Locate the cell with the specified text and output its [x, y] center coordinate. 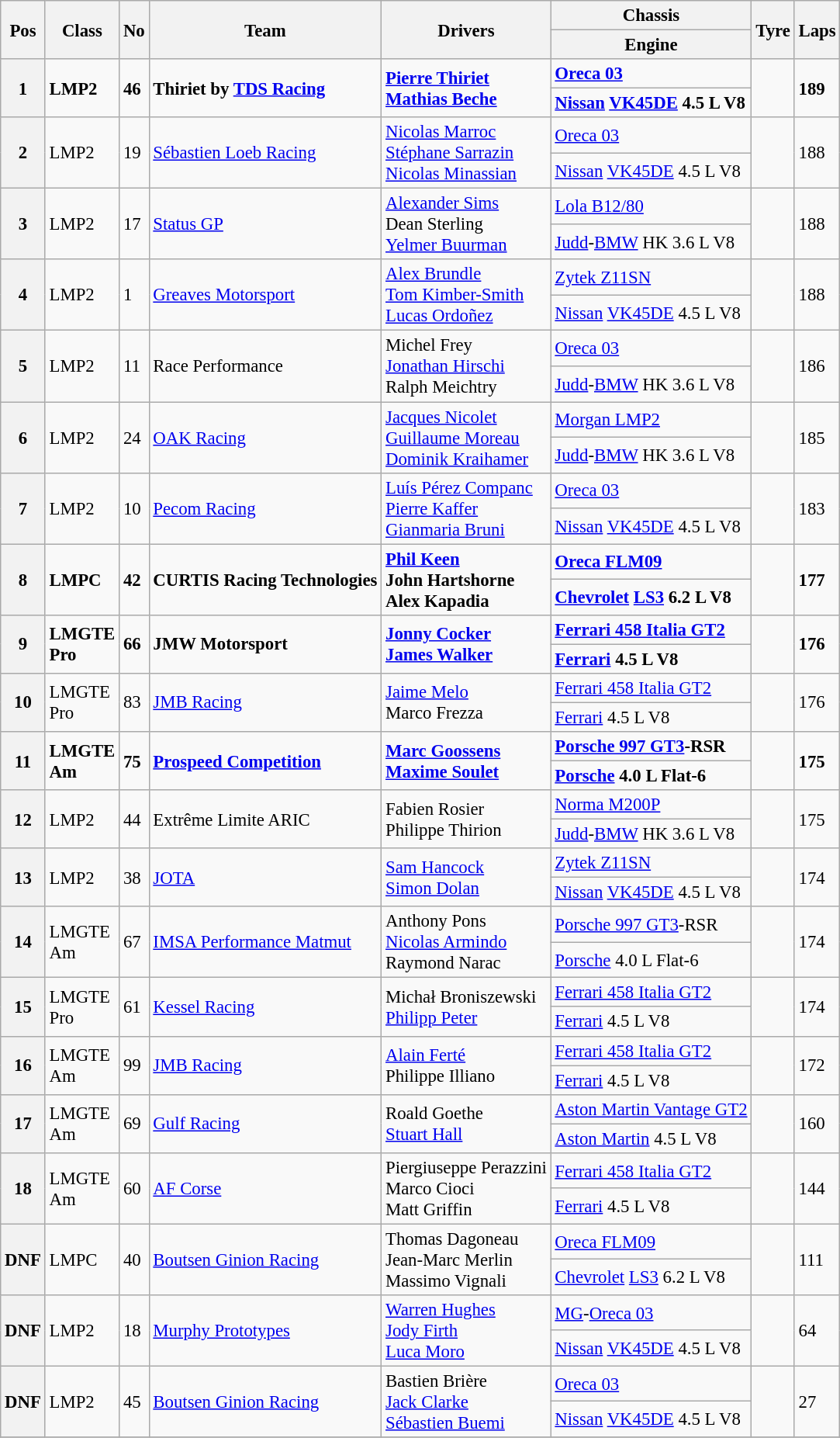
Laps [818, 29]
Thiriet by TDS Racing [265, 88]
IMSA Performance Matmut [265, 942]
Alain Ferté Philippe Illiano [466, 1065]
42 [134, 580]
Pierre Thiriet Mathias Beche [466, 88]
Warren Hughes Jody Firth Luca Moro [466, 1331]
Chassis [652, 16]
38 [134, 877]
99 [134, 1065]
61 [134, 1007]
183 [818, 508]
Lola B12/80 [652, 206]
Drivers [466, 29]
66 [134, 644]
Jonny Cocker James Walker [466, 644]
Fabien Rosier Philippe Thirion [466, 819]
Norma M200P [652, 805]
3 [23, 224]
60 [134, 1189]
45 [134, 1402]
Bastien Brière Jack Clarke Sébastien Buemi [466, 1402]
Thomas Dagoneau Jean-Marc Merlin Massimo Vignali [466, 1260]
69 [134, 1124]
JMW Motorsport [265, 644]
185 [818, 438]
Alexander Sims Dean Sterling Yelmer Buurman [466, 224]
111 [818, 1260]
Nicolas Marroc Stéphane Sarrazin Nicolas Minassian [466, 153]
83 [134, 703]
16 [23, 1065]
Marc Goossens Maxime Soulet [466, 761]
Team [265, 29]
2 [23, 153]
4 [23, 295]
Alex Brundle Tom Kimber-Smith Lucas Ordoñez [466, 295]
Gulf Racing [265, 1124]
OAK Racing [265, 438]
Kessel Racing [265, 1007]
Piergiuseppe Perazzini Marco Cioci Matt Griffin [466, 1189]
13 [23, 877]
12 [23, 819]
5 [23, 366]
Jaime Melo Marco Frezza [466, 703]
CURTIS Racing Technologies [265, 580]
Sam Hancock Simon Dolan [466, 877]
Greaves Motorsport [265, 295]
189 [818, 88]
Status GP [265, 224]
Pecom Racing [265, 508]
Jacques Nicolet Guillaume Moreau Dominik Kraihamer [466, 438]
Pos [23, 29]
Michel Frey Jonathan Hirschi Ralph Meichtry [466, 366]
Anthony Pons Nicolas Armindo Raymond Narac [466, 942]
67 [134, 942]
Class [82, 29]
177 [818, 580]
27 [818, 1402]
19 [134, 153]
Sébastien Loeb Racing [265, 153]
Murphy Prototypes [265, 1331]
160 [818, 1124]
Luís Pérez Companc Pierre Kaffer Gianmaria Bruni [466, 508]
46 [134, 88]
Engine [652, 45]
7 [23, 508]
Phil Keen John Hartshorne Alex Kapadia [466, 580]
No [134, 29]
186 [818, 366]
Extrême Limite ARIC [265, 819]
Michał Broniszewski Philipp Peter [466, 1007]
8 [23, 580]
Aston Martin 4.5 L V8 [652, 1138]
64 [818, 1331]
Roald Goethe Stuart Hall [466, 1124]
24 [134, 438]
Prospeed Competition [265, 761]
Race Performance [265, 366]
Morgan LMP2 [652, 420]
AF Corse [265, 1189]
75 [134, 761]
6 [23, 438]
40 [134, 1260]
144 [818, 1189]
Tyre [773, 29]
MG-Oreca 03 [652, 1313]
44 [134, 819]
JOTA [265, 877]
14 [23, 942]
15 [23, 1007]
Aston Martin Vantage GT2 [652, 1109]
172 [818, 1065]
9 [23, 644]
